From the cell containing the given text, extract its center point as (x, y) coordinate. 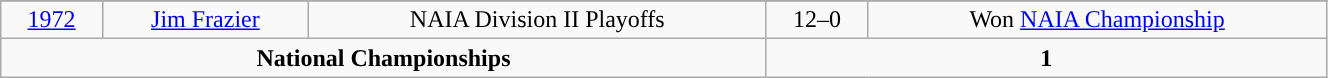
Jim Frazier (205, 20)
1 (1046, 58)
NAIA Division II Playoffs (537, 20)
12–0 (817, 20)
Won NAIA Championship (1098, 20)
1972 (52, 20)
National Championships (384, 58)
